Identify which cell holds the provided text, then report its (X, Y) central coordinate. 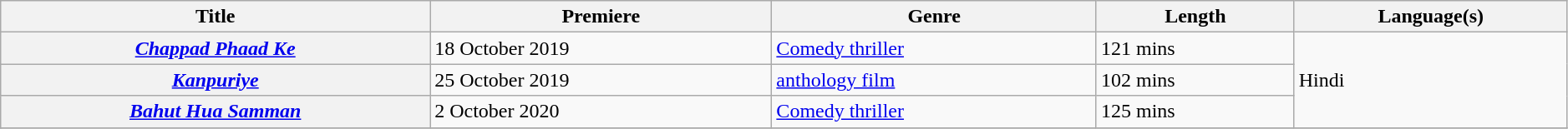
125 mins (1195, 112)
2 October 2020 (601, 112)
18 October 2019 (601, 48)
Bahut Hua Samman (216, 112)
Kanpuriye (216, 80)
Chappad Phaad Ke (216, 48)
121 mins (1195, 48)
Genre (934, 17)
Premiere (601, 17)
102 mins (1195, 80)
Length (1195, 17)
Hindi (1430, 80)
Language(s) (1430, 17)
anthology film (934, 80)
Title (216, 17)
25 October 2019 (601, 80)
